Determine the (x, y) coordinate at the center of the cell enclosing the given text.  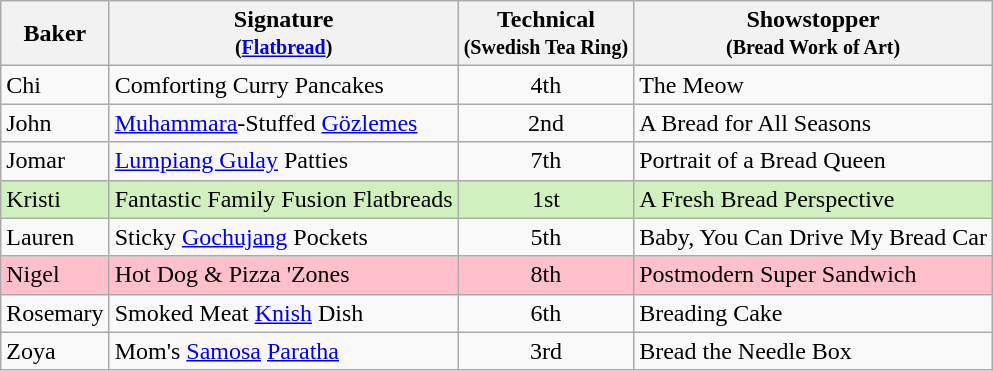
Jomar (55, 161)
Baker (55, 34)
Portrait of a Bread Queen (814, 161)
Smoked Meat Knish Dish (284, 313)
Muhammara-Stuffed Gözlemes (284, 123)
Zoya (55, 351)
8th (546, 275)
Mom's Samosa Paratha (284, 351)
3rd (546, 351)
Lumpiang Gulay Patties (284, 161)
2nd (546, 123)
The Meow (814, 85)
Lauren (55, 237)
4th (546, 85)
Chi (55, 85)
A Fresh Bread Perspective (814, 199)
6th (546, 313)
Rosemary (55, 313)
Bread the Needle Box (814, 351)
A Bread for All Seasons (814, 123)
7th (546, 161)
Breading Cake (814, 313)
Sticky Gochujang Pockets (284, 237)
Showstopper(Bread Work of Art) (814, 34)
1st (546, 199)
Signature(Flatbread) (284, 34)
Nigel (55, 275)
Hot Dog & Pizza 'Zones (284, 275)
Technical(Swedish Tea Ring) (546, 34)
Postmodern Super Sandwich (814, 275)
Comforting Curry Pancakes (284, 85)
5th (546, 237)
John (55, 123)
Baby, You Can Drive My Bread Car (814, 237)
Fantastic Family Fusion Flatbreads (284, 199)
Kristi (55, 199)
